Capture the cell that displays the provided text and extract its (x, y) central coordinate. 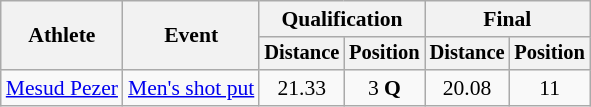
20.08 (468, 88)
21.33 (302, 88)
3 Q (384, 88)
Qualification (342, 19)
Athlete (62, 36)
Mesud Pezer (62, 88)
Event (191, 36)
Men's shot put (191, 88)
11 (549, 88)
Final (508, 19)
